Determine the (x, y) coordinate at the center of the cell enclosing the given text.  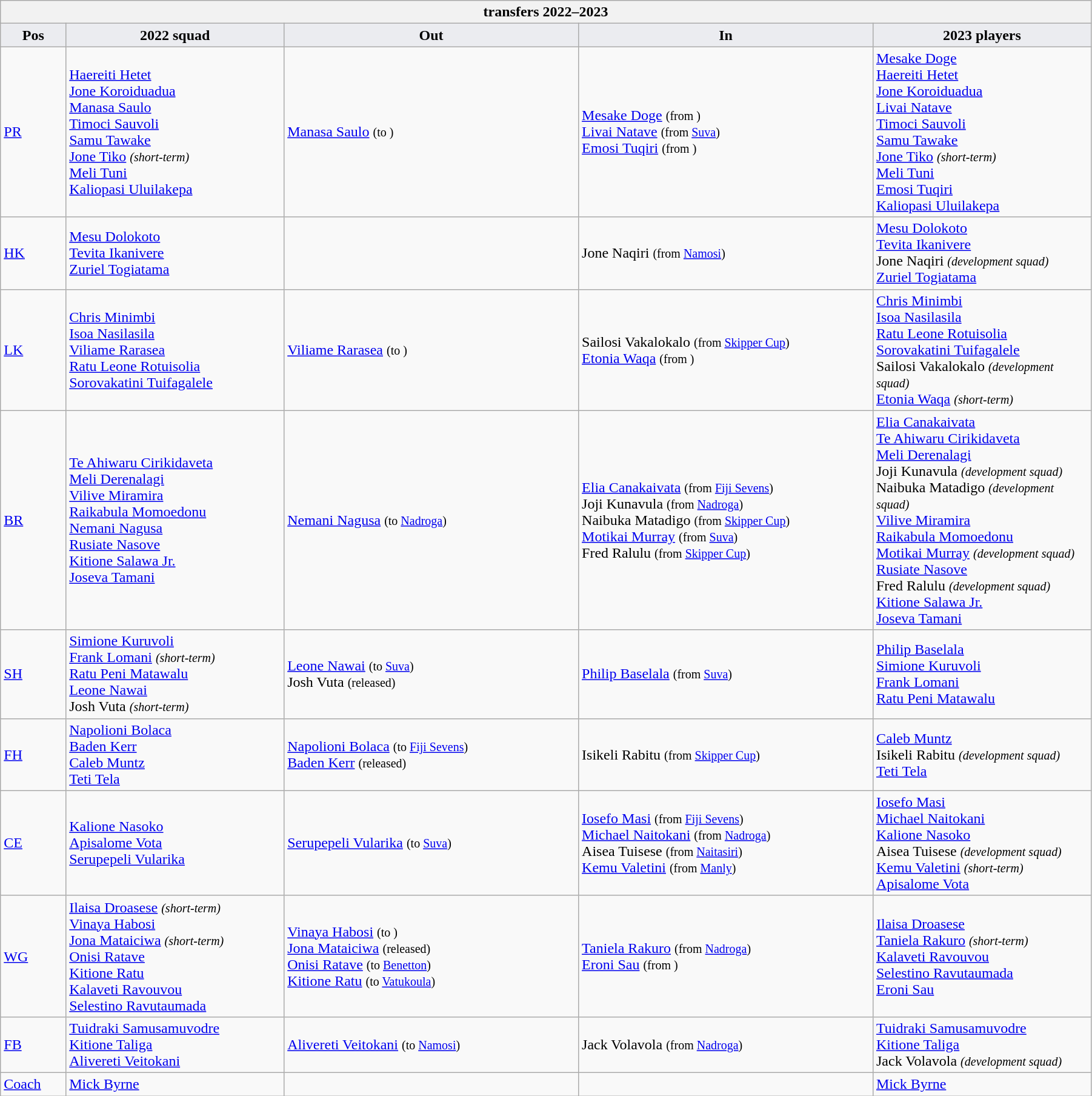
WG (33, 956)
Iosefo Masi (from Fiji Sevens) Michael Naitokani (from Nadroga) Aisea Tuisese (from Naitasiri) Kemu Valetini (from Manly) (726, 843)
Coach (33, 1084)
Napolioni Bolaca Baden Kerr Caleb Muntz Teti Tela (175, 754)
Viliame Rarasea (to ) (431, 350)
Isikeli Rabitu (from Skipper Cup) (726, 754)
Napolioni Bolaca (to Fiji Sevens) Baden Kerr (released) (431, 754)
Ilaisa Droasese Taniela Rakuro (short-term) Kalaveti Ravouvou Selestino Ravutaumada Eroni Sau (982, 956)
Chris Minimbi Isoa Nasilasila Ratu Leone Rotuisolia Sorovakatini Tuifagalele Sailosi Vakalokalo (development squad) Etonia Waqa (short-term) (982, 350)
Mesu Dolokoto Tevita Ikanivere Jone Naqiri (development squad) Zuriel Togiatama (982, 253)
LK (33, 350)
Kalione Nasoko Apisalome Vota Serupepeli Vularika (175, 843)
BR (33, 520)
Simione Kuruvoli Frank Lomani (short-term) Ratu Peni Matawalu Leone Nawai Josh Vuta (short-term) (175, 674)
FB (33, 1044)
Philip Baselala Simione Kuruvoli Frank Lomani Ratu Peni Matawalu (982, 674)
Tuidraki Samusamuvodre Kitione Taliga Jack Volavola (development squad) (982, 1044)
Mesu Dolokoto Tevita Ikanivere Zuriel Togiatama (175, 253)
Philip Baselala (from Suva) (726, 674)
Caleb Muntz Isikeli Rabitu (development squad) Teti Tela (982, 754)
Vinaya Habosi (to ) Jona Mataiciwa (released) Onisi Ratave (to Benetton) Kitione Ratu (to Vatukoula) (431, 956)
Jack Volavola (from Nadroga) (726, 1044)
Mesake Doge (from ) Livai Natave (from Suva) Emosi Tuqiri (from ) (726, 132)
Te Ahiwaru Cirikidaveta Meli Derenalagi Vilive Miramira Raikabula Momoedonu Nemani Nagusa Rusiate Nasove Kitione Salawa Jr. Joseva Tamani (175, 520)
Nemani Nagusa (to Nadroga) (431, 520)
In (726, 35)
Out (431, 35)
CE (33, 843)
Iosefo Masi Michael Naitokani Kalione Nasoko Aisea Tuisese (development squad) Kemu Valetini (short-term) Apisalome Vota (982, 843)
transfers 2022–2023 (546, 12)
PR (33, 132)
2023 players (982, 35)
Sailosi Vakalokalo (from Skipper Cup) Etonia Waqa (from ) (726, 350)
Ilaisa Droasese (short-term) Vinaya Habosi Jona Mataiciwa (short-term) Onisi Ratave Kitione Ratu Kalaveti Ravouvou Selestino Ravutaumada (175, 956)
Chris Minimbi Isoa Nasilasila Viliame Rarasea Ratu Leone Rotuisolia Sorovakatini Tuifagalele (175, 350)
Taniela Rakuro (from Nadroga) Eroni Sau (from ) (726, 956)
FH (33, 754)
SH (33, 674)
Haereiti Hetet Jone Koroiduadua Manasa Saulo Timoci Sauvoli Samu Tawake Jone Tiko (short-term) Meli Tuni Kaliopasi Uluilakepa (175, 132)
Jone Naqiri (from Namosi) (726, 253)
Serupepeli Vularika (to Suva) (431, 843)
Pos (33, 35)
HK (33, 253)
2022 squad (175, 35)
Tuidraki Samusamuvodre Kitione Taliga Alivereti Veitokani (175, 1044)
Alivereti Veitokani (to Namosi) (431, 1044)
Manasa Saulo (to ) (431, 132)
Leone Nawai (to Suva) Josh Vuta (released) (431, 674)
